Return the [x, y] coordinate for the center point of the cell that contains the specified text.  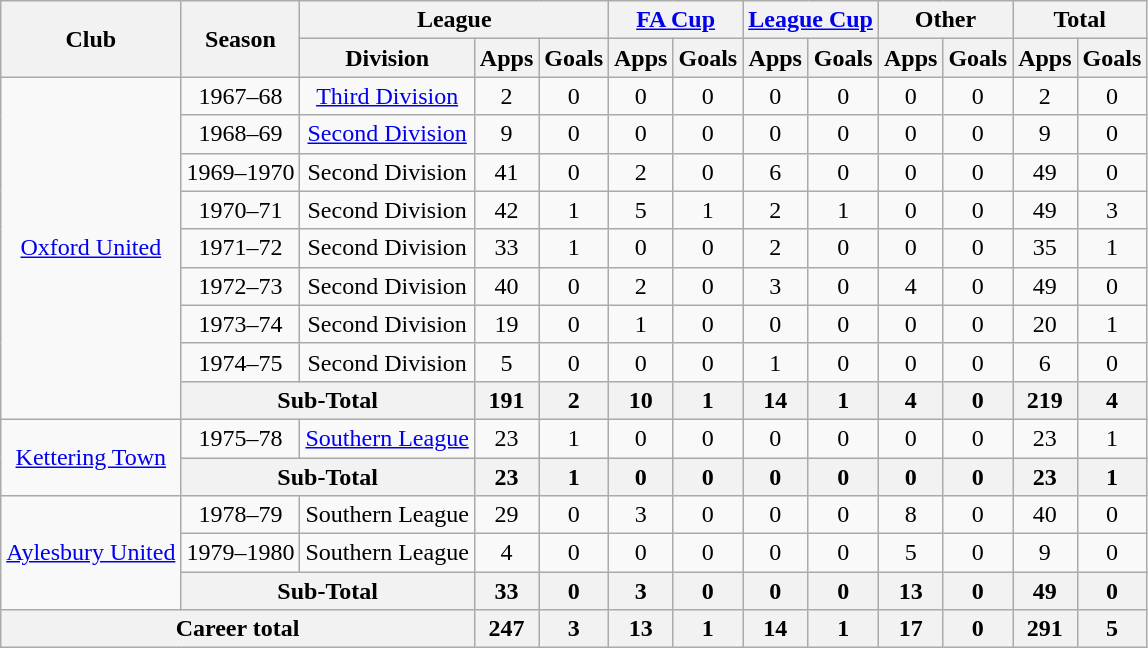
Total [1080, 20]
29 [506, 515]
1974–75 [240, 362]
191 [506, 400]
Aylesbury United [91, 553]
1978–79 [240, 515]
League [454, 20]
Other [945, 20]
1968–69 [240, 134]
Kettering Town [91, 457]
1972–73 [240, 286]
17 [910, 629]
1969–1970 [240, 172]
41 [506, 172]
20 [1045, 324]
Oxford United [91, 248]
1979–1980 [240, 553]
291 [1045, 629]
42 [506, 210]
1970–71 [240, 210]
League Cup [811, 20]
1967–68 [240, 96]
219 [1045, 400]
FA Cup [676, 20]
Club [91, 39]
Season [240, 39]
Division [387, 58]
1971–72 [240, 248]
1975–78 [240, 438]
10 [641, 400]
Third Division [387, 96]
35 [1045, 248]
Career total [238, 629]
1973–74 [240, 324]
8 [910, 515]
19 [506, 324]
247 [506, 629]
